Output the (X, Y) coordinate of the center of the cell containing the given text.  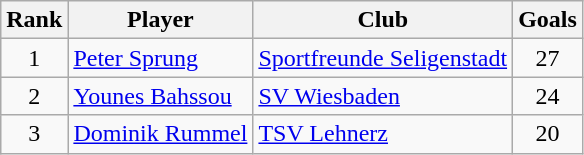
Younes Bahssou (160, 96)
3 (34, 134)
Peter Sprung (160, 58)
SV Wiesbaden (383, 96)
2 (34, 96)
24 (548, 96)
Sportfreunde Seligenstadt (383, 58)
Goals (548, 20)
Dominik Rummel (160, 134)
Player (160, 20)
1 (34, 58)
20 (548, 134)
27 (548, 58)
TSV Lehnerz (383, 134)
Club (383, 20)
Rank (34, 20)
